Provide the (X, Y) coordinate of the cell's center where the given text is located.  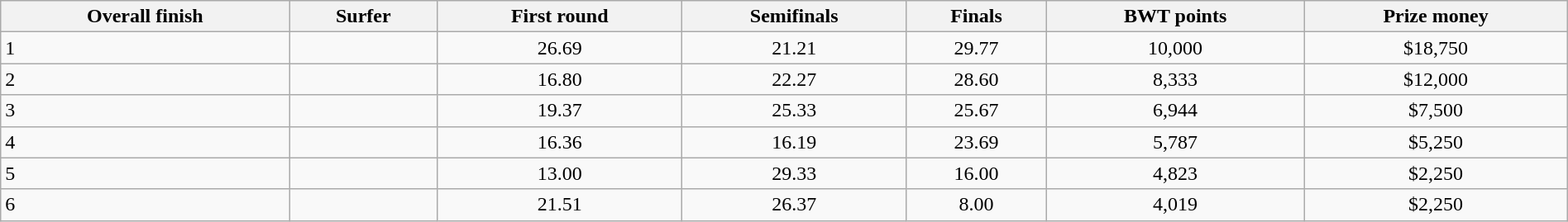
16.36 (560, 142)
28.60 (977, 79)
$18,750 (1436, 48)
3 (146, 111)
Semifinals (794, 17)
21.21 (794, 48)
29.33 (794, 173)
$12,000 (1436, 79)
26.69 (560, 48)
8.00 (977, 205)
Surfer (364, 17)
BWT points (1174, 17)
6,944 (1174, 111)
16.19 (794, 142)
25.67 (977, 111)
23.69 (977, 142)
13.00 (560, 173)
8,333 (1174, 79)
22.27 (794, 79)
21.51 (560, 205)
5,787 (1174, 142)
25.33 (794, 111)
10,000 (1174, 48)
Overall finish (146, 17)
$7,500 (1436, 111)
16.80 (560, 79)
19.37 (560, 111)
6 (146, 205)
16.00 (977, 173)
26.37 (794, 205)
1 (146, 48)
4 (146, 142)
First round (560, 17)
Finals (977, 17)
4,019 (1174, 205)
29.77 (977, 48)
2 (146, 79)
4,823 (1174, 173)
Prize money (1436, 17)
$5,250 (1436, 142)
5 (146, 173)
